Determine the [X, Y] coordinate at the center of the cell enclosing the given text.  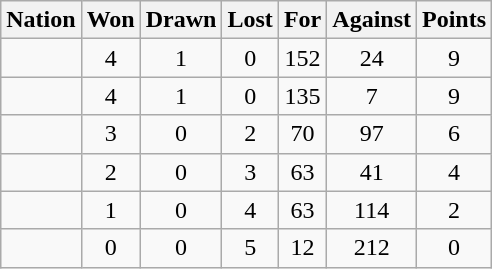
Lost [250, 20]
114 [372, 210]
70 [302, 134]
Drawn [181, 20]
Points [454, 20]
Against [372, 20]
24 [372, 58]
41 [372, 172]
For [302, 20]
Nation [41, 20]
212 [372, 248]
12 [302, 248]
7 [372, 96]
6 [454, 134]
97 [372, 134]
5 [250, 248]
Won [110, 20]
135 [302, 96]
152 [302, 58]
